From the cell containing the given text, extract its center point as [x, y] coordinate. 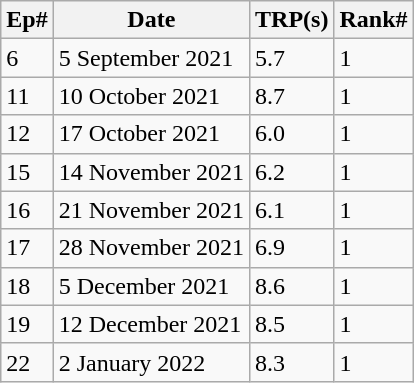
28 November 2021 [151, 248]
8.6 [292, 286]
6.1 [292, 210]
17 [27, 248]
12 December 2021 [151, 324]
6.9 [292, 248]
6 [27, 58]
22 [27, 362]
5 December 2021 [151, 286]
Ep# [27, 20]
21 November 2021 [151, 210]
5 September 2021 [151, 58]
18 [27, 286]
6.2 [292, 172]
12 [27, 134]
10 October 2021 [151, 96]
2 January 2022 [151, 362]
6.0 [292, 134]
5.7 [292, 58]
TRP(s) [292, 20]
8.5 [292, 324]
Date [151, 20]
16 [27, 210]
Rank# [374, 20]
14 November 2021 [151, 172]
15 [27, 172]
8.7 [292, 96]
8.3 [292, 362]
11 [27, 96]
19 [27, 324]
17 October 2021 [151, 134]
